Return [X, Y] of the center of cell containing provided text 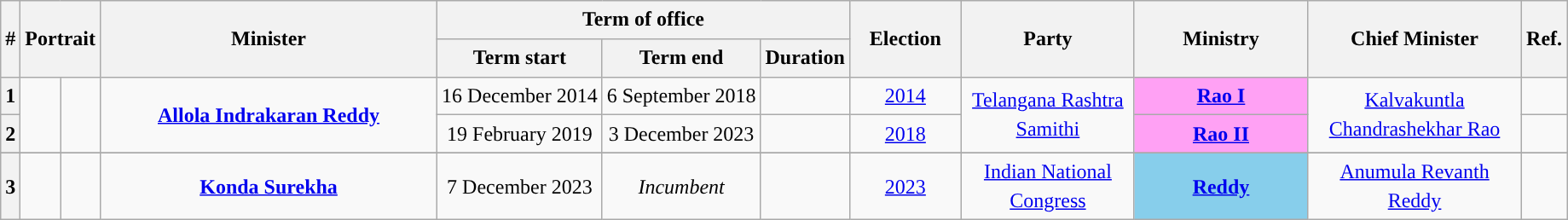
2 [10, 135]
Allola Indrakaran Reddy [268, 114]
Anumula Revanth Reddy [1415, 186]
Minister [268, 39]
Rao II [1221, 135]
Election [906, 39]
Telangana Rashtra Samithi [1047, 114]
Ref. [1545, 39]
Duration [805, 58]
3 December 2023 [681, 135]
Portrait [61, 39]
2023 [906, 186]
Rao I [1221, 96]
Reddy [1221, 186]
Kalvakuntla Chandrashekhar Rao [1415, 114]
Ministry [1221, 39]
Party [1047, 39]
2018 [906, 135]
Chief Minister [1415, 39]
6 September 2018 [681, 96]
1 [10, 96]
19 February 2019 [520, 135]
Konda Surekha [268, 186]
Term start [520, 58]
Term of office [644, 20]
2014 [906, 96]
Indian National Congress [1047, 186]
7 December 2023 [520, 186]
16 December 2014 [520, 96]
3 [10, 186]
# [10, 39]
Term end [681, 58]
Incumbent [681, 186]
